Determine the (X, Y) coordinate at the center of the cell enclosing the given text.  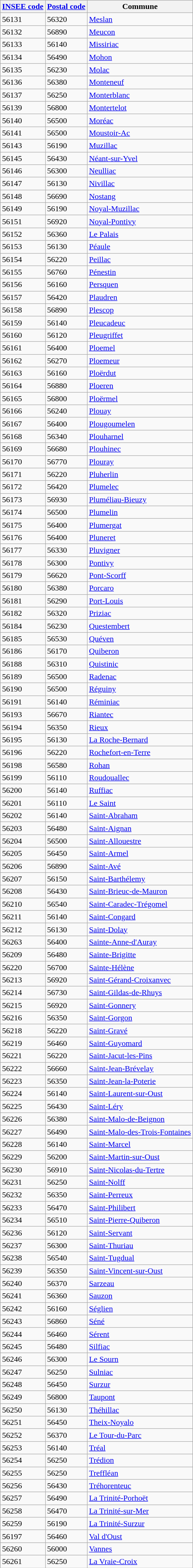
Saint-Abraham (140, 816)
Sauzon (140, 1296)
56147 (23, 184)
56141 (23, 133)
56186 (23, 651)
56179 (23, 576)
Saint-Malo-des-Trois-Fontaines (140, 1132)
56173 (23, 500)
56134 (23, 57)
INSEE code (23, 7)
Pleugriffet (140, 335)
56205 (23, 854)
56241 (23, 1296)
56236 (23, 1233)
56290 (66, 601)
Commune (140, 7)
56139 (23, 108)
Séné (140, 1321)
Noyal-Muzillac (140, 209)
56251 (23, 1423)
Sarzeau (140, 1283)
La Trinité-Surzur (140, 1523)
Theix-Noyalo (140, 1423)
Le Saint (140, 803)
56216 (23, 1018)
Saint-Jean-la-Poterie (140, 1081)
Saint-Barthélemy (140, 879)
56196 (23, 752)
Nostang (140, 196)
Ploeren (140, 386)
56257 (23, 1498)
Roudouallec (140, 778)
56175 (23, 525)
56244 (23, 1334)
Molac (140, 70)
56188 (23, 664)
Séglien (140, 1309)
56690 (66, 196)
Neulliac (140, 171)
La Trinité-Porhoët (140, 1498)
56233 (23, 1208)
Saint-Avé (140, 866)
56930 (66, 500)
56172 (23, 487)
56760 (66, 272)
Saint-Armel (140, 854)
Vannes (140, 1549)
56620 (66, 576)
Saint-Jacut-les-Pins (140, 1056)
56221 (23, 1056)
56176 (23, 537)
56770 (66, 462)
Plumelec (140, 487)
Saint-Nolff (140, 1182)
56199 (23, 778)
Néant-sur-Yvel (140, 158)
56223 (23, 1081)
Saint-Brieuc-de-Mauron (140, 891)
56330 (66, 550)
Péaule (140, 247)
Moréac (140, 120)
Questembert (140, 626)
56248 (23, 1385)
Monterblanc (140, 95)
56243 (23, 1321)
56157 (23, 297)
56213 (23, 980)
Persquen (140, 285)
56256 (23, 1486)
56232 (23, 1195)
Pluneret (140, 537)
Le Palais (140, 234)
Noyal-Pontivy (140, 222)
56259 (23, 1523)
56206 (23, 866)
56580 (66, 765)
Saint-Laurent-sur-Oust (140, 1094)
56146 (23, 171)
La Roche-Bernard (140, 740)
Moustoir-Ac (140, 133)
Saint-Perreux (140, 1195)
56910 (66, 1169)
Meslan (140, 19)
Saint-Caradec-Trégomel (140, 904)
56207 (23, 879)
56137 (23, 95)
Sainte-Anne-d'Auray (140, 942)
Surzur (140, 1385)
Monteneuf (140, 82)
56700 (66, 968)
56208 (23, 891)
56198 (23, 765)
56253 (23, 1448)
Pontivy (140, 563)
56246 (23, 1359)
56680 (66, 449)
56182 (23, 613)
La Trinité-sur-Mer (140, 1511)
56180 (23, 588)
Saint-Léry (140, 1106)
Postal code (66, 7)
56185 (23, 639)
56156 (23, 285)
56165 (23, 399)
56162 (23, 360)
Saint-Nicolas-du-Tertre (140, 1169)
56214 (23, 993)
Pluméliau-Bieuzy (140, 500)
56215 (23, 1005)
56178 (23, 563)
56238 (23, 1258)
56149 (23, 209)
56530 (66, 639)
Saint-Marcel (140, 1144)
Saint-Gravé (140, 1031)
Plumergat (140, 525)
Saint-Congard (140, 917)
56135 (23, 70)
Trédion (140, 1460)
Le Tour-du-Parc (140, 1435)
Saint-Tugdual (140, 1258)
56219 (23, 1043)
56234 (23, 1220)
56670 (66, 714)
Porcaro (140, 588)
Saint-Gorgon (140, 1018)
56164 (23, 386)
Quistinic (140, 664)
56239 (23, 1271)
Pluvigner (140, 550)
56194 (23, 727)
56880 (66, 386)
56191 (23, 702)
Plescop (140, 310)
Muzillac (140, 145)
56260 (23, 1549)
56242 (23, 1309)
Tréhorenteuc (140, 1486)
Pluherlin (140, 474)
Plouray (140, 462)
Quiberon (140, 651)
56151 (23, 222)
56210 (23, 904)
Plumelin (140, 512)
56193 (23, 714)
56247 (23, 1372)
Missiriac (140, 45)
56204 (23, 841)
Saint-Servant (140, 1233)
Saint-Jean-Brévelay (140, 1068)
Saint-Aignan (140, 828)
56202 (23, 816)
56263 (23, 942)
Montertelot (140, 108)
Ploërmel (140, 399)
56161 (23, 348)
Réminiac (140, 702)
56270 (66, 360)
56174 (23, 512)
56153 (23, 247)
56227 (23, 1132)
56163 (23, 373)
Saint-Gonnery (140, 1005)
Mohon (140, 57)
56143 (23, 145)
56132 (23, 32)
56195 (23, 740)
56340 (66, 436)
Plouhinec (140, 449)
56133 (23, 45)
56261 (23, 1561)
Silfiac (140, 1346)
56226 (23, 1119)
56159 (23, 323)
Priziac (140, 613)
56231 (23, 1182)
Saint-Vincent-sur-Oust (140, 1271)
56150 (66, 879)
Plouharnel (140, 436)
La Vraie-Croix (140, 1561)
56254 (23, 1460)
56168 (23, 436)
56255 (23, 1473)
Saint-Thuriau (140, 1245)
Saint-Philibert (140, 1208)
Le Sourn (140, 1359)
56211 (23, 917)
Ploërdut (140, 373)
56860 (66, 1321)
56155 (23, 272)
56510 (66, 1220)
Sérent (140, 1334)
56148 (23, 196)
56237 (23, 1245)
56218 (23, 1031)
56166 (23, 411)
Val d'Oust (140, 1536)
Saint-Allouestre (140, 841)
56212 (23, 929)
Réguiny (140, 689)
Rohan (140, 765)
Saint-Malo-de-Beignon (140, 1119)
56203 (23, 828)
56171 (23, 474)
Pénestin (140, 272)
56249 (23, 1397)
56258 (23, 1511)
Sainte-Brigitte (140, 955)
Taupont (140, 1397)
Pleucadeuc (140, 323)
Ploemel (140, 348)
56229 (23, 1157)
56222 (23, 1068)
Pont-Scorff (140, 576)
56225 (23, 1106)
56136 (23, 82)
Treffléan (140, 1473)
56201 (23, 803)
Théhillac (140, 1410)
Ploemeur (140, 360)
Saint-Martin-sur-Oust (140, 1157)
Quéven (140, 639)
56154 (23, 259)
Sulniac (140, 1372)
Saint-Guyomard (140, 1043)
Nivillac (140, 184)
56252 (23, 1435)
Sainte-Hélène (140, 968)
Rochefort-en-Terre (140, 752)
Port-Louis (140, 601)
Saint-Dolay (140, 929)
Meucon (140, 32)
Saint-Gildas-de-Rhuys (140, 993)
Plouay (140, 411)
56131 (23, 19)
Rieux (140, 727)
56228 (23, 1144)
56181 (23, 601)
Ruffiac (140, 790)
Saint-Pierre-Quiberon (140, 1220)
56730 (66, 993)
Saint-Gérand-Croixanvec (140, 980)
Radenac (140, 677)
56197 (23, 1536)
56184 (23, 626)
Plougoumelen (140, 424)
Tréal (140, 1448)
56177 (23, 550)
56245 (23, 1346)
56189 (23, 677)
Riantec (140, 714)
56167 (23, 424)
56209 (23, 955)
Peillac (140, 259)
Plaudren (140, 297)
56152 (23, 234)
56660 (66, 1068)
56169 (23, 449)
56000 (66, 1549)
56145 (23, 158)
56158 (23, 310)
56310 (66, 664)
56224 (23, 1094)
